Search for the cell housing the specified text and yield its (x, y) center coordinate. 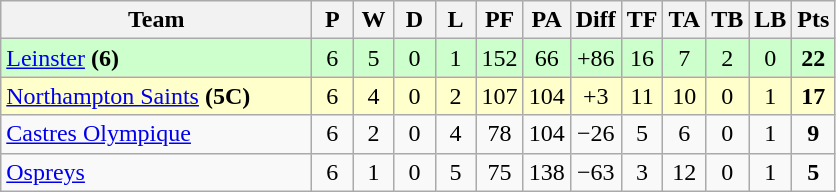
Pts (814, 20)
Ospreys (156, 172)
78 (500, 134)
11 (642, 96)
−63 (596, 172)
152 (500, 58)
TA (684, 20)
LB (770, 20)
Team (156, 20)
10 (684, 96)
7 (684, 58)
75 (500, 172)
22 (814, 58)
107 (500, 96)
12 (684, 172)
−26 (596, 134)
TF (642, 20)
138 (546, 172)
Leinster (6) (156, 58)
17 (814, 96)
Diff (596, 20)
D (414, 20)
3 (642, 172)
PF (500, 20)
TB (728, 20)
16 (642, 58)
66 (546, 58)
Castres Olympique (156, 134)
P (332, 20)
PA (546, 20)
W (374, 20)
L (456, 20)
9 (814, 134)
+86 (596, 58)
Northampton Saints (5C) (156, 96)
+3 (596, 96)
